Provide the [x, y] coordinate of the cell's center where the given text is located.  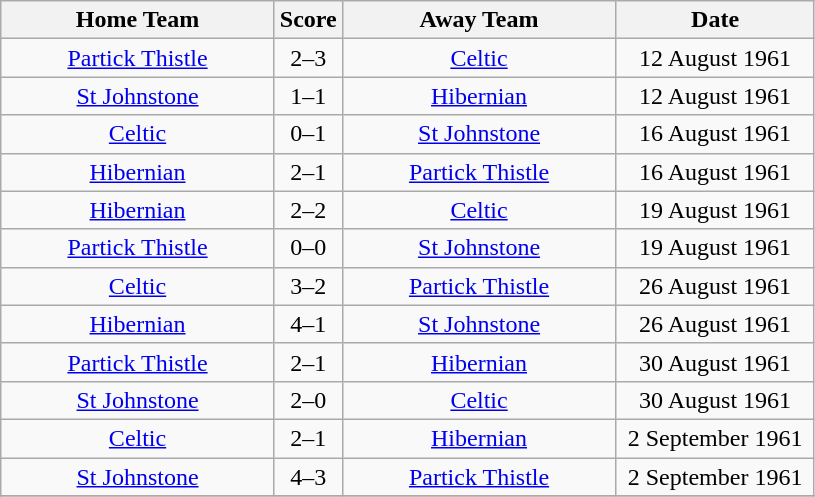
3–2 [308, 286]
1–1 [308, 96]
4–3 [308, 477]
Date [716, 20]
Score [308, 20]
4–1 [308, 324]
Home Team [138, 20]
Away Team [479, 20]
2–0 [308, 400]
0–0 [308, 248]
2–2 [308, 210]
0–1 [308, 134]
2–3 [308, 58]
